Provide the (x, y) coordinate of the cell's center where the given text is located.  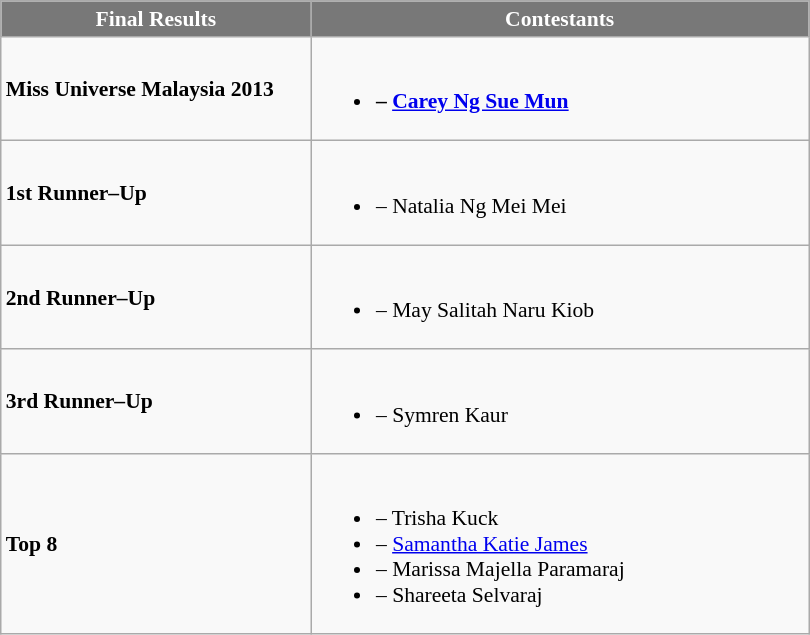
Contestants (560, 19)
– Carey Ng Sue Mun (560, 89)
– Symren Kaur (560, 402)
Miss Universe Malaysia 2013 (156, 89)
Final Results (156, 19)
2nd Runner–Up (156, 297)
– Trisha Kuck – Samantha Katie James – Marissa Majella Paramaraj – Shareeta Selvaraj (560, 544)
– May Salitah Naru Kiob (560, 297)
1st Runner–Up (156, 193)
Top 8 (156, 544)
3rd Runner–Up (156, 402)
– Natalia Ng Mei Mei (560, 193)
